Return the (x, y) coordinate for the center point of the cell that contains the specified text.  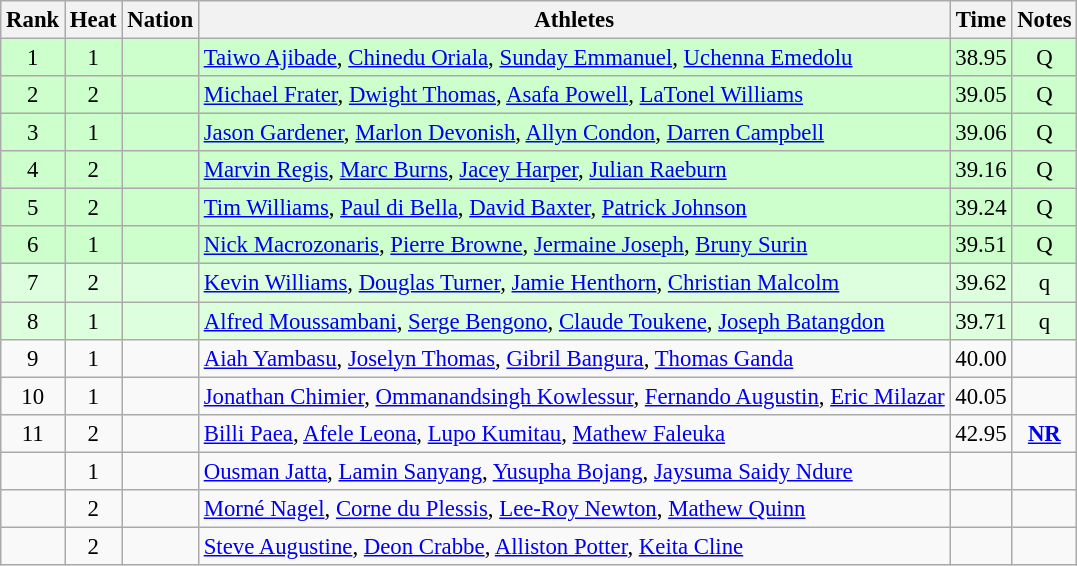
5 (33, 208)
Morné Nagel, Corne du Plessis, Lee-Roy Newton, Mathew Quinn (574, 509)
Billi Paea, Afele Leona, Lupo Kumitau, Mathew Faleuka (574, 433)
40.05 (981, 396)
Ousman Jatta, Lamin Sanyang, Yusupha Bojang, Jaysuma Saidy Ndure (574, 471)
Notes (1044, 20)
10 (33, 396)
Rank (33, 20)
Jonathan Chimier, Ommanandsingh Kowlessur, Fernando Augustin, Eric Milazar (574, 396)
Kevin Williams, Douglas Turner, Jamie Henthorn, Christian Malcolm (574, 283)
Jason Gardener, Marlon Devonish, Allyn Condon, Darren Campbell (574, 133)
Time (981, 20)
9 (33, 358)
39.06 (981, 133)
39.51 (981, 245)
38.95 (981, 58)
4 (33, 170)
Michael Frater, Dwight Thomas, Asafa Powell, LaTonel Williams (574, 95)
42.95 (981, 433)
39.16 (981, 170)
Alfred Moussambani, Serge Bengono, Claude Toukene, Joseph Batangdon (574, 321)
Taiwo Ajibade, Chinedu Oriala, Sunday Emmanuel, Uchenna Emedolu (574, 58)
7 (33, 283)
Aiah Yambasu, Joselyn Thomas, Gibril Bangura, Thomas Ganda (574, 358)
39.24 (981, 208)
NR (1044, 433)
Marvin Regis, Marc Burns, Jacey Harper, Julian Raeburn (574, 170)
8 (33, 321)
Nick Macrozonaris, Pierre Browne, Jermaine Joseph, Bruny Surin (574, 245)
3 (33, 133)
11 (33, 433)
Heat (94, 20)
39.62 (981, 283)
39.05 (981, 95)
6 (33, 245)
39.71 (981, 321)
Steve Augustine, Deon Crabbe, Alliston Potter, Keita Cline (574, 546)
Nation (160, 20)
Tim Williams, Paul di Bella, David Baxter, Patrick Johnson (574, 208)
Athletes (574, 20)
40.00 (981, 358)
